Capture the cell that displays the provided text and extract its (x, y) central coordinate. 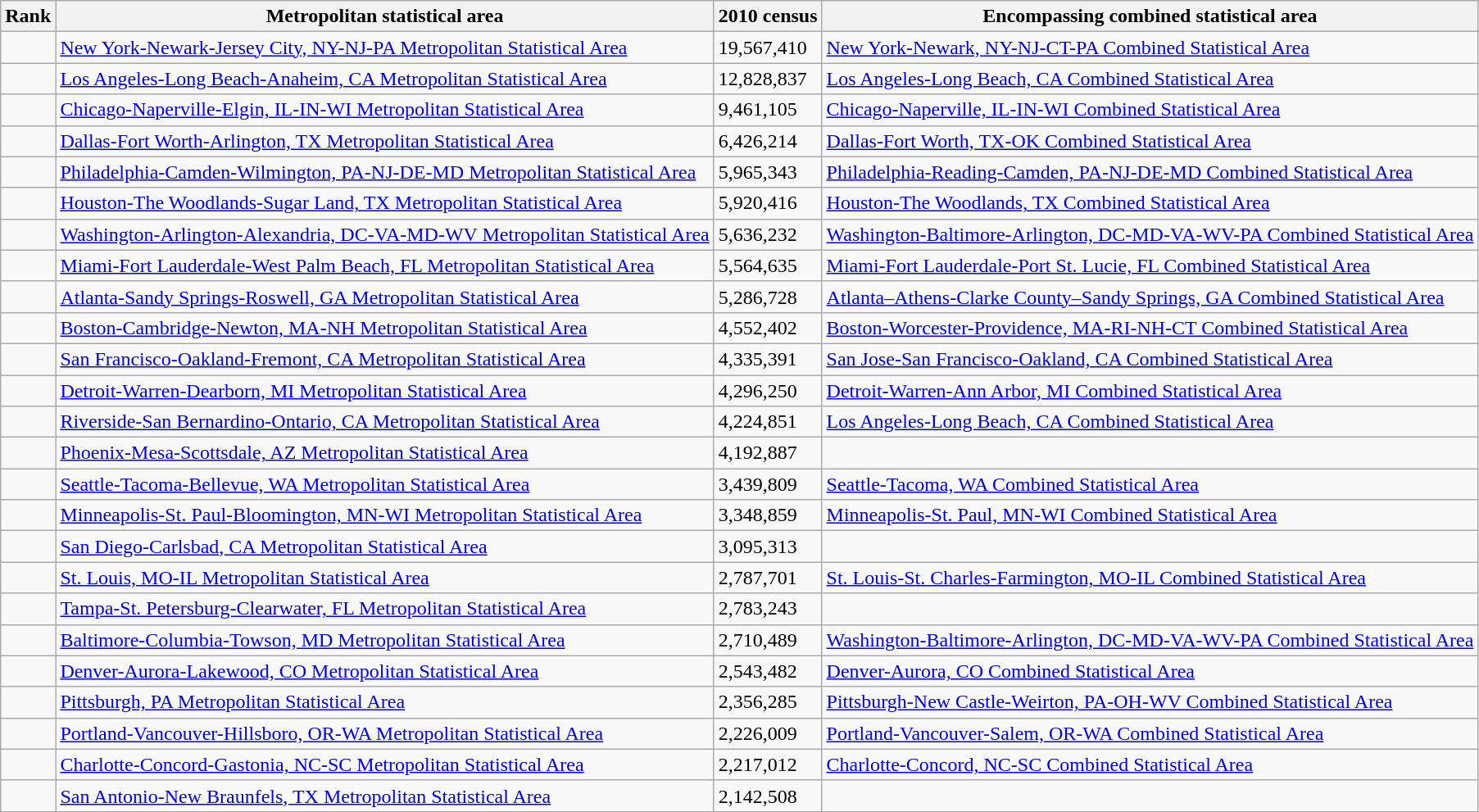
2,217,012 (768, 764)
Seattle-Tacoma, WA Combined Statistical Area (1150, 484)
Charlotte-Concord-Gastonia, NC-SC Metropolitan Statistical Area (385, 764)
Detroit-Warren-Ann Arbor, MI Combined Statistical Area (1150, 391)
Washington-Arlington-Alexandria, DC-VA-MD-WV Metropolitan Statistical Area (385, 234)
Boston-Worcester-Providence, MA-RI-NH-CT Combined Statistical Area (1150, 328)
2010 census (768, 16)
Pittsburgh, PA Metropolitan Statistical Area (385, 702)
Metropolitan statistical area (385, 16)
3,095,313 (768, 547)
New York-Newark, NY-NJ-CT-PA Combined Statistical Area (1150, 48)
2,787,701 (768, 578)
Miami-Fort Lauderdale-Port St. Lucie, FL Combined Statistical Area (1150, 265)
Los Angeles-Long Beach-Anaheim, CA Metropolitan Statistical Area (385, 79)
3,348,859 (768, 515)
Minneapolis-St. Paul, MN-WI Combined Statistical Area (1150, 515)
12,828,837 (768, 79)
New York-Newark-Jersey City, NY-NJ-PA Metropolitan Statistical Area (385, 48)
2,710,489 (768, 640)
Philadelphia-Reading-Camden, PA-NJ-DE-MD Combined Statistical Area (1150, 172)
19,567,410 (768, 48)
2,783,243 (768, 609)
Baltimore-Columbia-Towson, MD Metropolitan Statistical Area (385, 640)
Philadelphia-Camden-Wilmington, PA-NJ-DE-MD Metropolitan Statistical Area (385, 172)
Houston-The Woodlands-Sugar Land, TX Metropolitan Statistical Area (385, 203)
Atlanta-Sandy Springs-Roswell, GA Metropolitan Statistical Area (385, 297)
Riverside-San Bernardino-Ontario, CA Metropolitan Statistical Area (385, 422)
4,224,851 (768, 422)
5,965,343 (768, 172)
5,564,635 (768, 265)
St. Louis-St. Charles-Farmington, MO-IL Combined Statistical Area (1150, 578)
9,461,105 (768, 110)
Phoenix-Mesa-Scottsdale, AZ Metropolitan Statistical Area (385, 453)
Denver-Aurora-Lakewood, CO Metropolitan Statistical Area (385, 671)
4,296,250 (768, 391)
San Diego-Carlsbad, CA Metropolitan Statistical Area (385, 547)
San Francisco-Oakland-Fremont, CA Metropolitan Statistical Area (385, 359)
Seattle-Tacoma-Bellevue, WA Metropolitan Statistical Area (385, 484)
Dallas-Fort Worth, TX-OK Combined Statistical Area (1150, 141)
Minneapolis-St. Paul-Bloomington, MN-WI Metropolitan Statistical Area (385, 515)
2,356,285 (768, 702)
Portland-Vancouver-Salem, OR-WA Combined Statistical Area (1150, 733)
3,439,809 (768, 484)
2,142,508 (768, 796)
5,920,416 (768, 203)
Miami-Fort Lauderdale-West Palm Beach, FL Metropolitan Statistical Area (385, 265)
Boston-Cambridge-Newton, MA-NH Metropolitan Statistical Area (385, 328)
5,636,232 (768, 234)
Encompassing combined statistical area (1150, 16)
Tampa-St. Petersburg-Clearwater, FL Metropolitan Statistical Area (385, 609)
2,543,482 (768, 671)
St. Louis, MO-IL Metropolitan Statistical Area (385, 578)
Portland-Vancouver-Hillsboro, OR-WA Metropolitan Statistical Area (385, 733)
Chicago-Naperville-Elgin, IL-IN-WI Metropolitan Statistical Area (385, 110)
Dallas-Fort Worth-Arlington, TX Metropolitan Statistical Area (385, 141)
4,552,402 (768, 328)
Chicago-Naperville, IL-IN-WI Combined Statistical Area (1150, 110)
Pittsburgh-New Castle-Weirton, PA-OH-WV Combined Statistical Area (1150, 702)
Detroit-Warren-Dearborn, MI Metropolitan Statistical Area (385, 391)
Denver-Aurora, CO Combined Statistical Area (1150, 671)
4,335,391 (768, 359)
Houston-The Woodlands, TX Combined Statistical Area (1150, 203)
San Jose-San Francisco-Oakland, CA Combined Statistical Area (1150, 359)
4,192,887 (768, 453)
San Antonio-New Braunfels, TX Metropolitan Statistical Area (385, 796)
Charlotte-Concord, NC-SC Combined Statistical Area (1150, 764)
5,286,728 (768, 297)
6,426,214 (768, 141)
Rank (28, 16)
Atlanta–Athens-Clarke County–Sandy Springs, GA Combined Statistical Area (1150, 297)
2,226,009 (768, 733)
